Scan for the cell matching the given text and deliver its (x, y) coordinate at center. 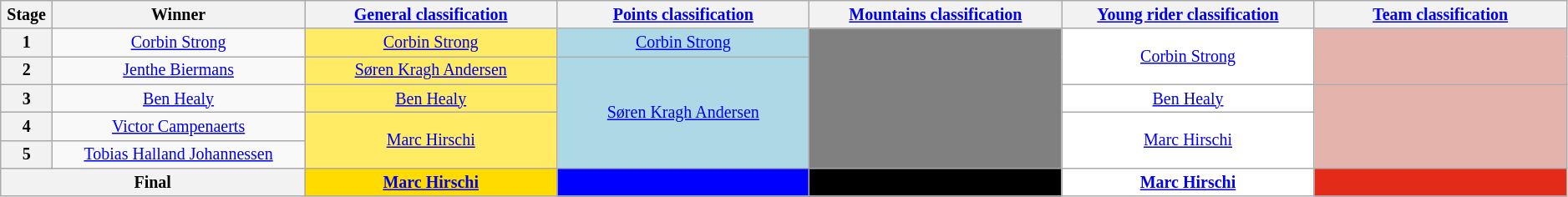
Final (153, 182)
1 (27, 43)
Stage (27, 15)
Team classification (1440, 15)
2 (27, 70)
Young rider classification (1188, 15)
Winner (179, 15)
Jenthe Biermans (179, 70)
Mountains classification (936, 15)
General classification (431, 15)
5 (27, 154)
Victor Campenaerts (179, 127)
Points classification (683, 15)
4 (27, 127)
3 (27, 98)
Tobias Halland Johannessen (179, 154)
